From the cell containing the given text, extract its center point as (X, Y) coordinate. 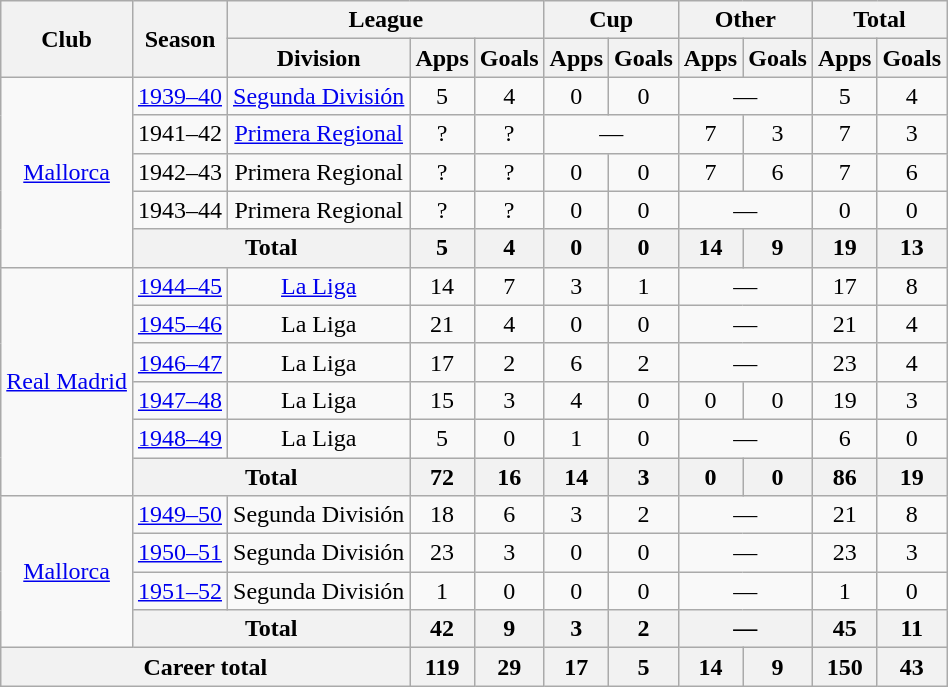
1951–52 (180, 591)
1944–45 (180, 286)
Cup (611, 20)
11 (912, 629)
1946–47 (180, 362)
29 (509, 667)
League (386, 20)
Career total (206, 667)
45 (844, 629)
Other (745, 20)
1950–51 (180, 553)
1939–40 (180, 96)
150 (844, 667)
Division (319, 58)
72 (442, 477)
86 (844, 477)
43 (912, 667)
1948–49 (180, 438)
16 (509, 477)
42 (442, 629)
Real Madrid (67, 381)
Club (67, 39)
13 (912, 248)
Season (180, 39)
18 (442, 515)
1947–48 (180, 400)
1943–44 (180, 210)
1945–46 (180, 324)
1941–42 (180, 134)
15 (442, 400)
1942–43 (180, 172)
119 (442, 667)
1949–50 (180, 515)
